Locate the cell with the specified text and output its [x, y] center coordinate. 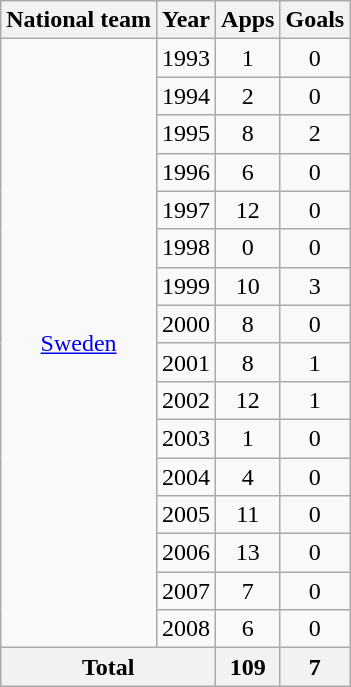
National team [79, 20]
13 [248, 553]
2006 [186, 553]
1999 [186, 286]
10 [248, 286]
1995 [186, 134]
Apps [248, 20]
109 [248, 667]
1993 [186, 58]
1996 [186, 172]
Year [186, 20]
2004 [186, 477]
2007 [186, 591]
1998 [186, 248]
11 [248, 515]
2001 [186, 362]
2002 [186, 400]
Total [108, 667]
3 [315, 286]
Goals [315, 20]
2005 [186, 515]
1997 [186, 210]
Sweden [79, 344]
2008 [186, 629]
2003 [186, 438]
2000 [186, 324]
1994 [186, 96]
4 [248, 477]
